Return the (X, Y) coordinate for the center point of the cell that contains the specified text.  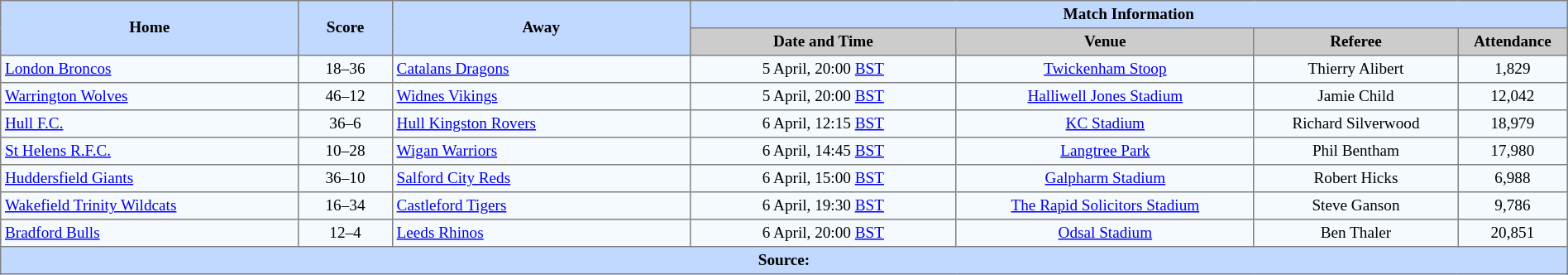
18–36 (346, 70)
6 April, 12:15 BST (823, 124)
Leeds Rhinos (541, 234)
The Rapid Solicitors Stadium (1105, 205)
Home (150, 28)
Bradford Bulls (150, 234)
Castleford Tigers (541, 205)
Match Information (1128, 15)
18,979 (1513, 124)
Twickenham Stoop (1105, 70)
9,786 (1513, 205)
6 April, 14:45 BST (823, 151)
Wigan Warriors (541, 151)
Date and Time (823, 41)
Attendance (1513, 41)
Away (541, 28)
12–4 (346, 234)
36–10 (346, 179)
10–28 (346, 151)
6 April, 19:30 BST (823, 205)
Warrington Wolves (150, 96)
1,829 (1513, 70)
KC Stadium (1105, 124)
16–34 (346, 205)
12,042 (1513, 96)
Halliwell Jones Stadium (1105, 96)
6,988 (1513, 179)
Wakefield Trinity Wildcats (150, 205)
Jamie Child (1355, 96)
St Helens R.F.C. (150, 151)
6 April, 20:00 BST (823, 234)
36–6 (346, 124)
46–12 (346, 96)
Catalans Dragons (541, 70)
Robert Hicks (1355, 179)
Widnes Vikings (541, 96)
London Broncos (150, 70)
Huddersfield Giants (150, 179)
Galpharm Stadium (1105, 179)
17,980 (1513, 151)
Score (346, 28)
Venue (1105, 41)
Thierry Alibert (1355, 70)
Hull F.C. (150, 124)
6 April, 15:00 BST (823, 179)
Odsal Stadium (1105, 234)
Richard Silverwood (1355, 124)
Referee (1355, 41)
Langtree Park (1105, 151)
Hull Kingston Rovers (541, 124)
Salford City Reds (541, 179)
Source: (784, 260)
Steve Ganson (1355, 205)
20,851 (1513, 234)
Phil Bentham (1355, 151)
Ben Thaler (1355, 234)
